Scan for the cell matching the given text and deliver its (X, Y) coordinate at center. 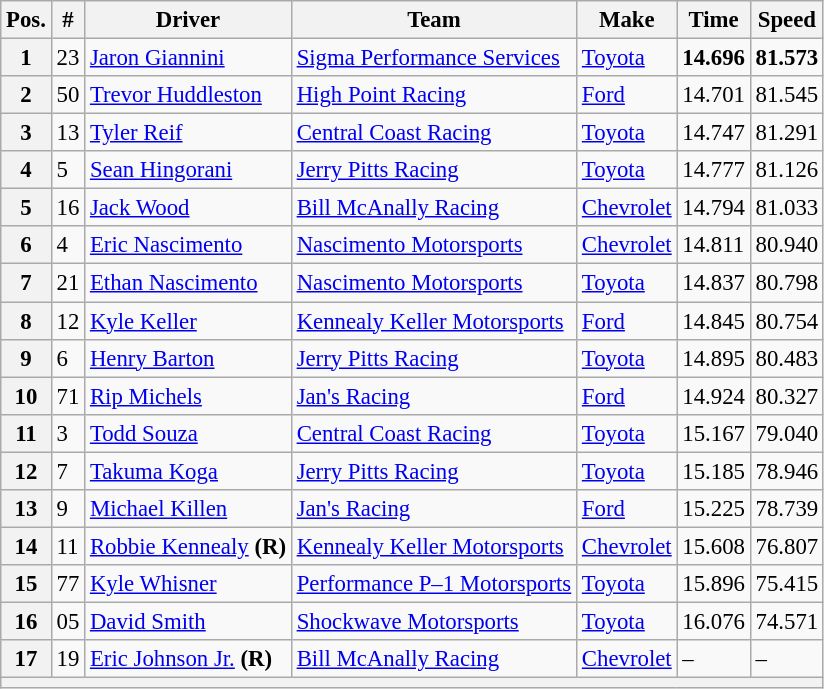
80.798 (786, 283)
15.225 (714, 509)
Kyle Whisner (188, 584)
Eric Nascimento (188, 245)
81.126 (786, 170)
Takuma Koga (188, 471)
High Point Racing (434, 95)
14.794 (714, 208)
Ethan Nascimento (188, 283)
21 (68, 283)
8 (26, 321)
Make (627, 20)
14.777 (714, 170)
Pos. (26, 20)
77 (68, 584)
# (68, 20)
79.040 (786, 433)
15.608 (714, 546)
Speed (786, 20)
David Smith (188, 621)
Sigma Performance Services (434, 58)
Rip Michels (188, 396)
71 (68, 396)
81.545 (786, 95)
14.696 (714, 58)
14.811 (714, 245)
14.895 (714, 358)
15.185 (714, 471)
Performance P–1 Motorsports (434, 584)
1 (26, 58)
80.940 (786, 245)
10 (26, 396)
Jaron Giannini (188, 58)
Time (714, 20)
74.571 (786, 621)
14.924 (714, 396)
Todd Souza (188, 433)
Jack Wood (188, 208)
Shockwave Motorsports (434, 621)
15.896 (714, 584)
Kyle Keller (188, 321)
14.747 (714, 133)
14.837 (714, 283)
23 (68, 58)
Trevor Huddleston (188, 95)
16.076 (714, 621)
81.573 (786, 58)
81.291 (786, 133)
80.327 (786, 396)
78.739 (786, 509)
Henry Barton (188, 358)
2 (26, 95)
14 (26, 546)
Michael Killen (188, 509)
75.415 (786, 584)
80.483 (786, 358)
15.167 (714, 433)
50 (68, 95)
76.807 (786, 546)
78.946 (786, 471)
05 (68, 621)
Sean Hingorani (188, 170)
Team (434, 20)
Tyler Reif (188, 133)
Robbie Kennealy (R) (188, 546)
14.845 (714, 321)
17 (26, 659)
14.701 (714, 95)
Driver (188, 20)
80.754 (786, 321)
19 (68, 659)
81.033 (786, 208)
15 (26, 584)
Eric Johnson Jr. (R) (188, 659)
